Output the (X, Y) coordinate of the center of the cell containing the given text.  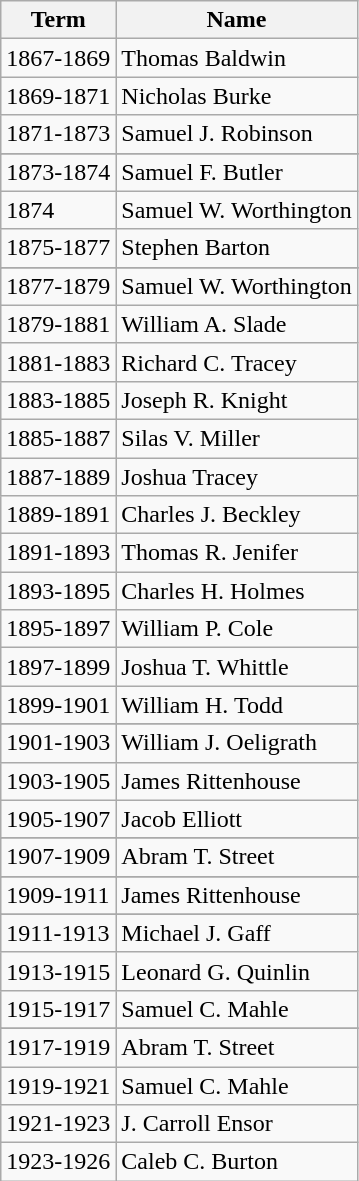
1871-1873 (58, 134)
Richard C. Tracey (236, 362)
1887-1889 (58, 477)
1895-1897 (58, 629)
J. Carroll Ensor (236, 1124)
Name (236, 20)
1903-1905 (58, 781)
Silas V. Miller (236, 438)
1897-1899 (58, 667)
1891-1893 (58, 553)
William A. Slade (236, 324)
1919-1921 (58, 1085)
Joshua T. Whittle (236, 667)
William J. Oeligrath (236, 743)
Charles H. Holmes (236, 591)
1921-1923 (58, 1124)
Samuel F. Butler (236, 172)
1867-1869 (58, 58)
Term (58, 20)
Charles J. Beckley (236, 515)
1911-1913 (58, 933)
1909-1911 (58, 895)
1905-1907 (58, 819)
Joshua Tracey (236, 477)
Samuel J. Robinson (236, 134)
1877-1879 (58, 286)
1869-1871 (58, 96)
1901-1903 (58, 743)
1923-1926 (58, 1162)
William P. Cole (236, 629)
Caleb C. Burton (236, 1162)
1873-1874 (58, 172)
1885-1887 (58, 438)
Thomas Baldwin (236, 58)
1913-1915 (58, 971)
Stephen Barton (236, 248)
Nicholas Burke (236, 96)
1881-1883 (58, 362)
Jacob Elliott (236, 819)
1874 (58, 210)
1917-1919 (58, 1047)
1915-1917 (58, 1009)
Michael J. Gaff (236, 933)
1875-1877 (58, 248)
William H. Todd (236, 705)
1879-1881 (58, 324)
1899-1901 (58, 705)
1889-1891 (58, 515)
Joseph R. Knight (236, 400)
Leonard G. Quinlin (236, 971)
1883-1885 (58, 400)
1907-1909 (58, 857)
Thomas R. Jenifer (236, 553)
1893-1895 (58, 591)
